Find where the given text appears and provide that cell's center as [x, y] coordinate. 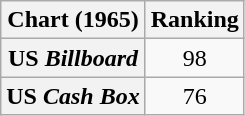
98 [194, 58]
Chart (1965) [73, 20]
Ranking [194, 20]
76 [194, 96]
US Cash Box [73, 96]
US Billboard [73, 58]
